Output the (X, Y) coordinate of the center of the cell containing the given text.  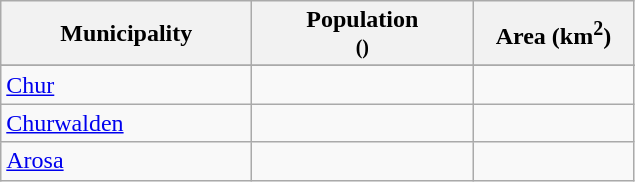
Population () (362, 34)
Arosa (126, 161)
Churwalden (126, 123)
Chur (126, 85)
Area (km2) (554, 34)
Municipality (126, 34)
